Provide the [X, Y] coordinate of the cell's center where the given text is located.  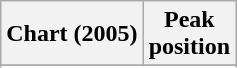
Chart (2005) [72, 34]
Peakposition [189, 34]
